Locate the cell with the specified text and output its (x, y) center coordinate. 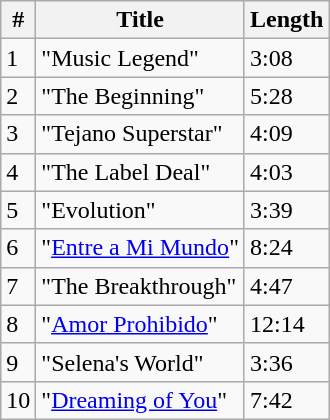
4:47 (286, 286)
"Dreaming of You" (140, 400)
8 (18, 324)
"Evolution" (140, 210)
7:42 (286, 400)
4 (18, 172)
5 (18, 210)
8:24 (286, 248)
Length (286, 20)
Title (140, 20)
4:03 (286, 172)
10 (18, 400)
"Music Legend" (140, 58)
7 (18, 286)
# (18, 20)
3:36 (286, 362)
3 (18, 134)
"Selena's World" (140, 362)
"Tejano Superstar" (140, 134)
4:09 (286, 134)
"The Beginning" (140, 96)
6 (18, 248)
"The Breakthrough" (140, 286)
5:28 (286, 96)
"The Label Deal" (140, 172)
"Amor Prohibido" (140, 324)
3:39 (286, 210)
12:14 (286, 324)
"Entre a Mi Mundo" (140, 248)
9 (18, 362)
3:08 (286, 58)
2 (18, 96)
1 (18, 58)
